Pinpoint the cell where the given text exists, returning its (X, Y) midpoint coordinate. 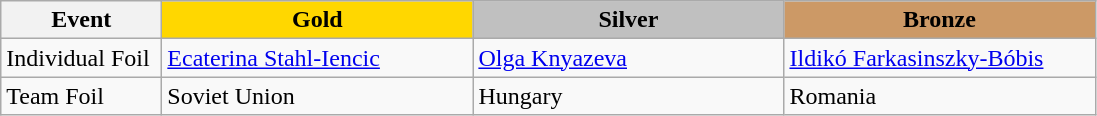
Bronze (940, 20)
Team Foil (82, 96)
Soviet Union (318, 96)
Silver (628, 20)
Individual Foil (82, 58)
Ildikó Farkasinszky-Bóbis (940, 58)
Romania (940, 96)
Hungary (628, 96)
Olga Knyazeva (628, 58)
Gold (318, 20)
Event (82, 20)
Ecaterina Stahl-Iencic (318, 58)
